Locate the cell with the specified text and output its (X, Y) center coordinate. 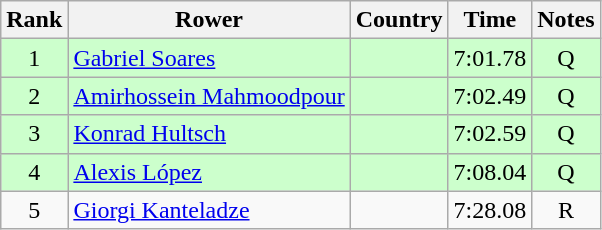
Rank (34, 20)
4 (34, 172)
Alexis López (209, 172)
7:01.78 (490, 58)
Giorgi Kanteladze (209, 210)
Amirhossein Mahmoodpour (209, 96)
7:02.49 (490, 96)
Rower (209, 20)
7:02.59 (490, 134)
Notes (566, 20)
Country (399, 20)
Konrad Hultsch (209, 134)
Gabriel Soares (209, 58)
1 (34, 58)
2 (34, 96)
R (566, 210)
5 (34, 210)
Time (490, 20)
7:08.04 (490, 172)
7:28.08 (490, 210)
3 (34, 134)
